Extract the [x, y] coordinate from the center of the cell holding the provided text.  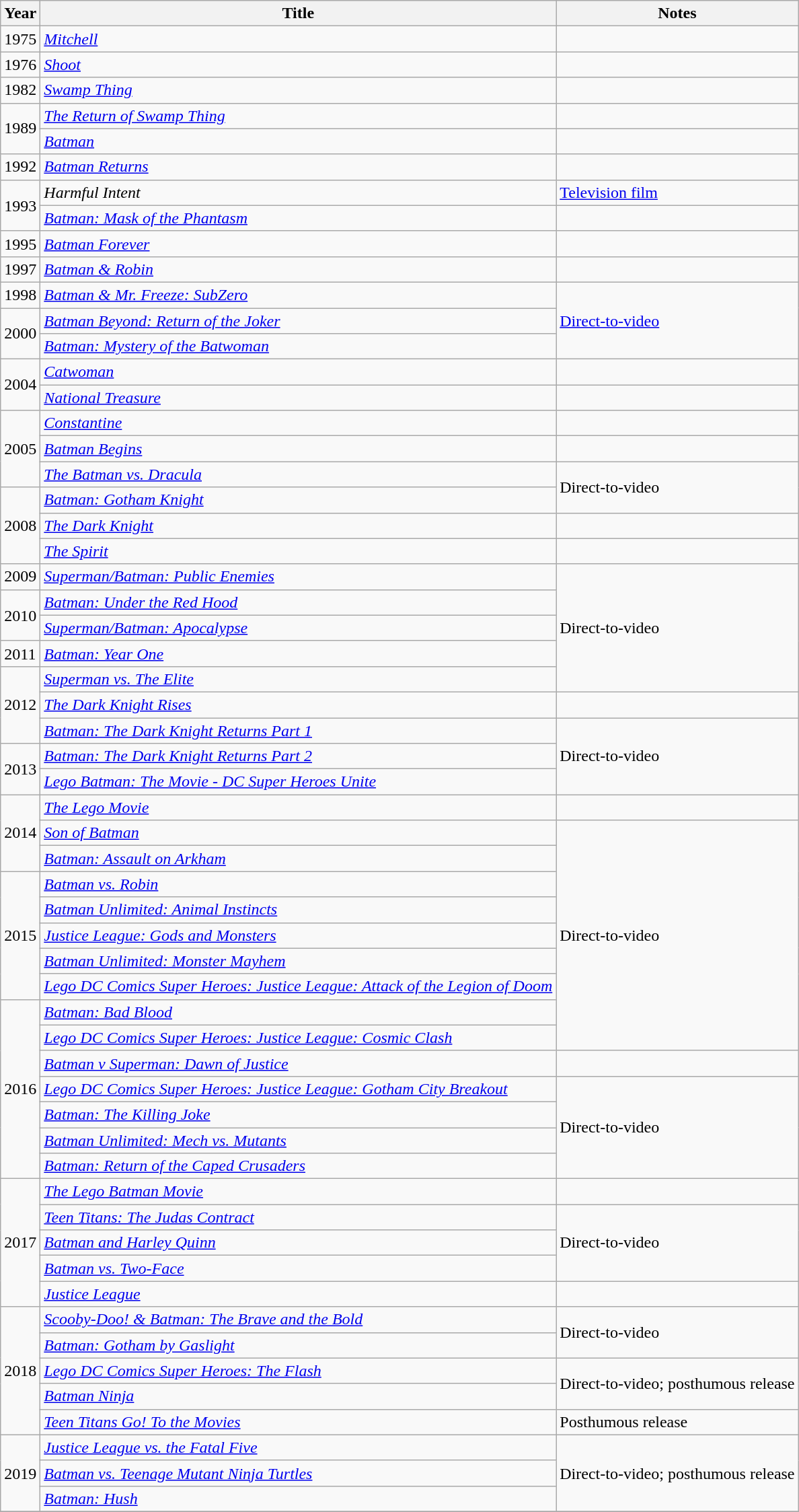
Batman: Bad Blood [299, 1012]
Batman Forever [299, 244]
Batman: Assault on Arkham [299, 859]
Batman vs. Robin [299, 884]
National Treasure [299, 398]
1982 [20, 90]
1997 [20, 269]
2011 [20, 653]
Superman/Batman: Apocalypse [299, 628]
1989 [20, 129]
The Batman vs. Dracula [299, 474]
Batman v Superman: Dawn of Justice [299, 1063]
2013 [20, 769]
2009 [20, 577]
Lego DC Comics Super Heroes: Justice League: Cosmic Clash [299, 1038]
Batman Beyond: Return of the Joker [299, 321]
Batman & Robin [299, 269]
Batman: The Dark Knight Returns Part 1 [299, 730]
Batman: Gotham Knight [299, 500]
2008 [20, 526]
Shoot [299, 65]
2005 [20, 449]
Batman: Mystery of the Batwoman [299, 347]
2019 [20, 1473]
Mitchell [299, 39]
Posthumous release [677, 1422]
Batman: Mask of the Phantasm [299, 218]
Teen Titans: The Judas Contract [299, 1217]
Lego Batman: The Movie - DC Super Heroes Unite [299, 782]
The Lego Movie [299, 807]
Son of Batman [299, 833]
2018 [20, 1371]
The Dark Knight Rises [299, 705]
2015 [20, 935]
Superman/Batman: Public Enemies [299, 577]
Batman: Return of the Caped Crusaders [299, 1166]
The Return of Swamp Thing [299, 116]
Batman Ninja [299, 1396]
2000 [20, 334]
Television film [677, 192]
Batman Begins [299, 449]
Batman: Hush [299, 1499]
Batman and Harley Quinn [299, 1243]
Batman vs. Two-Face [299, 1268]
Batman Returns [299, 167]
2017 [20, 1243]
Lego DC Comics Super Heroes: Justice League: Attack of the Legion of Doom [299, 986]
1998 [20, 295]
1975 [20, 39]
Batman: Year One [299, 653]
Justice League: Gods and Monsters [299, 935]
Superman vs. The Elite [299, 679]
2004 [20, 385]
The Lego Batman Movie [299, 1192]
Batman vs. Teenage Mutant Ninja Turtles [299, 1473]
Catwoman [299, 372]
Lego DC Comics Super Heroes: Justice League: Gotham City Breakout [299, 1089]
Year [20, 13]
Swamp Thing [299, 90]
Justice League vs. the Fatal Five [299, 1447]
2012 [20, 705]
Batman: Gotham by Gaslight [299, 1345]
Batman Unlimited: Animal Instincts [299, 910]
Batman & Mr. Freeze: SubZero [299, 295]
2014 [20, 833]
Teen Titans Go! To the Movies [299, 1422]
1995 [20, 244]
The Spirit [299, 551]
2010 [20, 615]
1976 [20, 65]
Justice League [299, 1294]
Batman Unlimited: Monster Mayhem [299, 961]
1993 [20, 205]
Batman: Under the Red Hood [299, 602]
Constantine [299, 423]
Lego DC Comics Super Heroes: The Flash [299, 1371]
2016 [20, 1089]
Batman: The Dark Knight Returns Part 2 [299, 756]
1992 [20, 167]
Batman [299, 141]
The Dark Knight [299, 526]
Harmful Intent [299, 192]
Batman: The Killing Joke [299, 1114]
Batman Unlimited: Mech vs. Mutants [299, 1141]
Scooby-Doo! & Batman: The Brave and the Bold [299, 1320]
Title [299, 13]
Notes [677, 13]
